Locate the cell with the specified text and output its (X, Y) center coordinate. 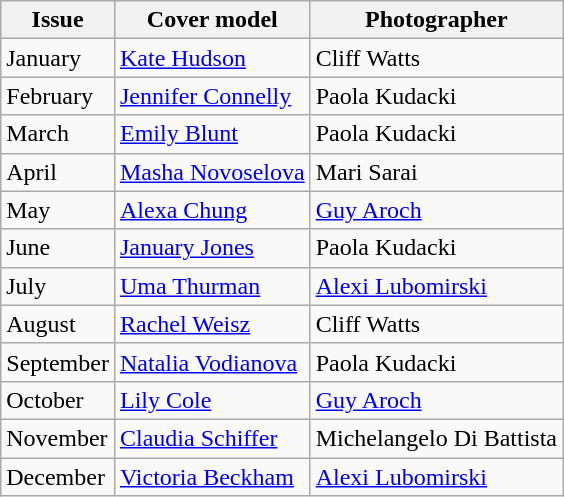
Mari Sarai (436, 172)
Emily Blunt (212, 134)
Cover model (212, 20)
June (58, 248)
Jennifer Connelly (212, 96)
September (58, 362)
Alexa Chung (212, 210)
October (58, 400)
Uma Thurman (212, 286)
Issue (58, 20)
Victoria Beckham (212, 477)
August (58, 324)
November (58, 438)
Photographer (436, 20)
January (58, 58)
Natalia Vodianova (212, 362)
April (58, 172)
December (58, 477)
January Jones (212, 248)
July (58, 286)
May (58, 210)
Michelangelo Di Battista (436, 438)
Rachel Weisz (212, 324)
February (58, 96)
Lily Cole (212, 400)
Kate Hudson (212, 58)
Masha Novoselova (212, 172)
Claudia Schiffer (212, 438)
March (58, 134)
